Detect which cell encompasses the target text, then output its (X, Y) center coordinate. 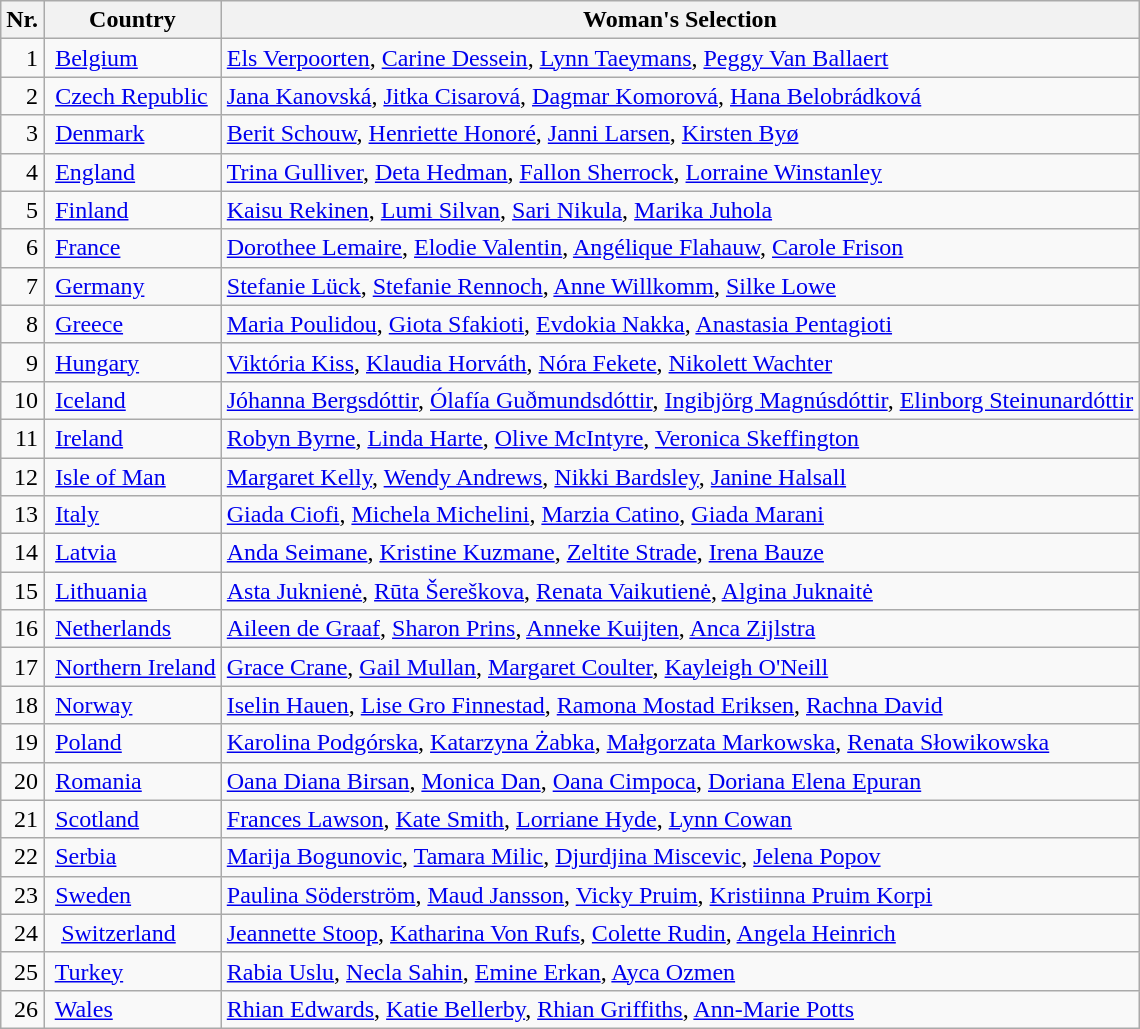
Northern Ireland (133, 667)
Paulina Söderström, Maud Jansson, Vicky Pruim, Kristiinna Pruim Korpi (680, 895)
France (133, 248)
Rhian Edwards, Katie Bellerby, Rhian Griffiths, Ann-Marie Potts (680, 1009)
4 (22, 172)
23 (22, 895)
6 (22, 248)
Frances Lawson, Kate Smith, Lorriane Hyde, Lynn Cowan (680, 819)
Stefanie Lück, Stefanie Rennoch, Anne Willkomm, Silke Lowe (680, 286)
Els Verpoorten, Carine Dessein, Lynn Taeymans, Peggy Van Ballaert (680, 58)
1 (22, 58)
Iceland (133, 400)
11 (22, 438)
Aileen de Graaf, Sharon Prins, Anneke Kuijten, Anca Zijlstra (680, 629)
14 (22, 553)
Wales (133, 1009)
Marija Bogunovic, Tamara Milic, Djurdjina Miscevic, Jelena Popov (680, 857)
Jeannette Stoop, Katharina Von Rufs, Colette Rudin, Angela Heinrich (680, 933)
15 (22, 591)
13 (22, 515)
Belgium (133, 58)
Germany (133, 286)
Finland (133, 210)
Iselin Hauen, Lise Gro Finnestad, Ramona Mostad Eriksen, Rachna David (680, 705)
7 (22, 286)
Switzerland (133, 933)
Nr. (22, 20)
England (133, 172)
Karolina Podgórska, Katarzyna Żabka, Małgorzata Markowska, Renata Słowikowska (680, 743)
Oana Diana Birsan, Monica Dan, Oana Cimpoca, Doriana Elena Epuran (680, 781)
Viktória Kiss, Klaudia Horváth, Nóra Fekete, Nikolett Wachter (680, 362)
Ireland (133, 438)
Italy (133, 515)
Rabia Uslu, Necla Sahin, Emine Erkan, Ayca Ozmen (680, 971)
Giada Ciofi, Michela Michelini, Marzia Catino, Giada Marani (680, 515)
Serbia (133, 857)
Poland (133, 743)
Maria Poulidou, Giota Sfakioti, Evdokia Nakka, Anastasia Pentagioti (680, 324)
Sweden (133, 895)
Greece (133, 324)
Anda Seimane, Kristine Kuzmane, Zeltite Strade, Irena Bauze (680, 553)
Jóhanna Bergsdóttir, Ólafía Guðmundsdóttir, Ingibjörg Magnúsdóttir, Elinborg Steinunardóttir (680, 400)
Woman's Selection (680, 20)
Scotland (133, 819)
24 (22, 933)
Czech Republic (133, 96)
16 (22, 629)
Margaret Kelly, Wendy Andrews, Nikki Bardsley, Janine Halsall (680, 477)
Romania (133, 781)
Denmark (133, 134)
Norway (133, 705)
5 (22, 210)
Netherlands (133, 629)
12 (22, 477)
17 (22, 667)
Latvia (133, 553)
9 (22, 362)
Dorothee Lemaire, Elodie Valentin, Angélique Flahauw, Carole Frison (680, 248)
Kaisu Rekinen, Lumi Silvan, Sari Nikula, Marika Juhola (680, 210)
8 (22, 324)
20 (22, 781)
22 (22, 857)
Berit Schouw, Henriette Honoré, Janni Larsen, Kirsten Byø (680, 134)
Lithuania (133, 591)
26 (22, 1009)
2 (22, 96)
25 (22, 971)
19 (22, 743)
Isle of Man (133, 477)
Turkey (133, 971)
3 (22, 134)
Grace Crane, Gail Mullan, Margaret Coulter, Kayleigh O'Neill (680, 667)
Hungary (133, 362)
Asta Juknienė, Rūta Šereškova, Renata Vaikutienė, Algina Juknaitė (680, 591)
Jana Kanovská, Jitka Cisarová, Dagmar Komorová, Hana Belobrádková (680, 96)
21 (22, 819)
10 (22, 400)
Country (133, 20)
Robyn Byrne, Linda Harte, Olive McIntyre, Veronica Skeffington (680, 438)
Trina Gulliver, Deta Hedman, Fallon Sherrock, Lorraine Winstanley (680, 172)
18 (22, 705)
